Provide the [x, y] coordinate of the cell's center where the given text is located.  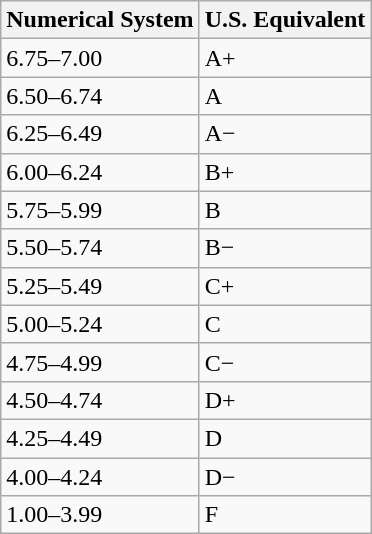
1.00–3.99 [100, 515]
5.75–5.99 [100, 210]
6.00–6.24 [100, 172]
5.00–5.24 [100, 324]
U.S. Equivalent [285, 20]
A+ [285, 58]
C− [285, 362]
B− [285, 248]
5.50–5.74 [100, 248]
4.75–4.99 [100, 362]
A− [285, 134]
A [285, 96]
D− [285, 477]
B+ [285, 172]
6.75–7.00 [100, 58]
D [285, 438]
B [285, 210]
5.25–5.49 [100, 286]
F [285, 515]
Numerical System [100, 20]
C [285, 324]
6.50–6.74 [100, 96]
4.25–4.49 [100, 438]
C+ [285, 286]
D+ [285, 400]
4.50–4.74 [100, 400]
4.00–4.24 [100, 477]
6.25–6.49 [100, 134]
